Provide the (x, y) coordinate of the cell's center where the given text is located.  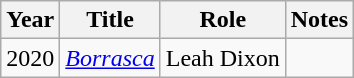
Leah Dixon (222, 58)
Role (222, 20)
Year (30, 20)
Borrasca (110, 58)
2020 (30, 58)
Title (110, 20)
Notes (319, 20)
